Determine the [X, Y] coordinate at the center of the cell enclosing the given text.  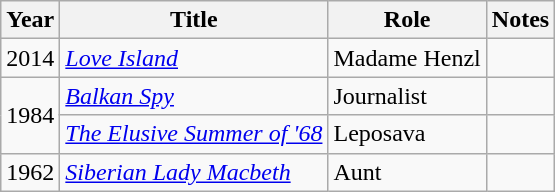
Balkan Spy [194, 96]
Siberian Lady Macbeth [194, 172]
Madame Henzl [407, 58]
Love Island [194, 58]
Role [407, 20]
Aunt [407, 172]
The Elusive Summer of '68 [194, 134]
1962 [30, 172]
1984 [30, 115]
Notes [520, 20]
Title [194, 20]
2014 [30, 58]
Leposava [407, 134]
Year [30, 20]
Journalist [407, 96]
